Locate the cell with the specified text and output its [X, Y] center coordinate. 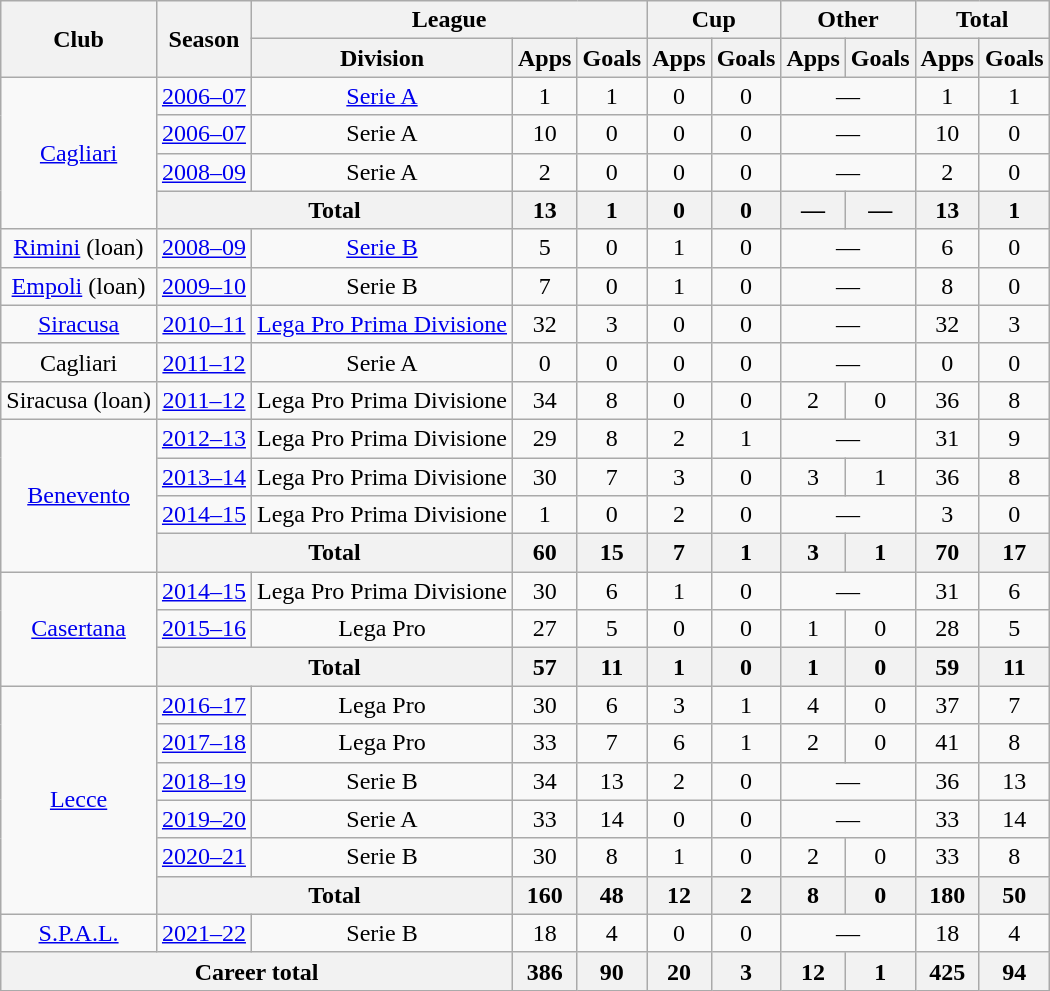
9 [1014, 438]
2009–10 [204, 286]
17 [1014, 553]
Empoli (loan) [79, 286]
2016–17 [204, 705]
29 [545, 438]
Siracusa (loan) [79, 400]
Siracusa [79, 324]
S.P.A.L. [79, 933]
60 [545, 553]
Season [204, 39]
48 [612, 895]
Rimini (loan) [79, 248]
2012–13 [204, 438]
59 [947, 667]
2021–22 [204, 933]
Division [382, 58]
League [448, 20]
2010–11 [204, 324]
50 [1014, 895]
28 [947, 629]
41 [947, 743]
160 [545, 895]
2013–14 [204, 477]
70 [947, 553]
2017–18 [204, 743]
57 [545, 667]
90 [612, 971]
20 [679, 971]
Casertana [79, 629]
Cup [714, 20]
425 [947, 971]
2019–20 [204, 819]
180 [947, 895]
15 [612, 553]
2015–16 [204, 629]
Lecce [79, 800]
Club [79, 39]
386 [545, 971]
2018–19 [204, 781]
Other [848, 20]
2020–21 [204, 857]
Benevento [79, 495]
Career total [257, 971]
37 [947, 705]
94 [1014, 971]
27 [545, 629]
